Provide the (x, y) coordinate of the cell's center where the given text is located.  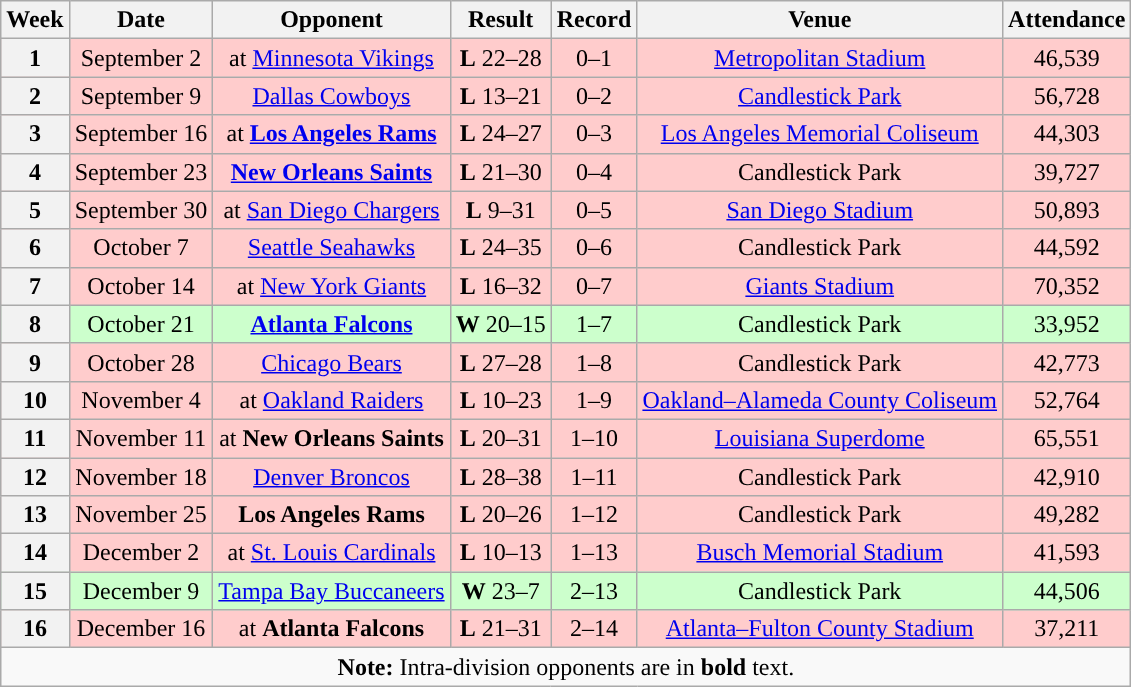
L 10–13 (500, 553)
Date (141, 20)
8 (35, 324)
44,592 (1067, 248)
Venue (820, 20)
1–7 (594, 324)
Denver Broncos (332, 477)
at St. Louis Cardinals (332, 553)
Atlanta–Fulton County Stadium (820, 629)
0–4 (594, 172)
39,727 (1067, 172)
Week (35, 20)
L 10–23 (500, 400)
65,551 (1067, 438)
L 21–30 (500, 172)
13 (35, 515)
Chicago Bears (332, 362)
November 18 (141, 477)
0–5 (594, 210)
November 11 (141, 438)
at New York Giants (332, 286)
Giants Stadium (820, 286)
42,773 (1067, 362)
Busch Memorial Stadium (820, 553)
10 (35, 400)
1–11 (594, 477)
December 2 (141, 553)
October 14 (141, 286)
Opponent (332, 20)
1–10 (594, 438)
46,539 (1067, 58)
Tampa Bay Buccaneers (332, 591)
Atlanta Falcons (332, 324)
November 4 (141, 400)
42,910 (1067, 477)
44,506 (1067, 591)
2–14 (594, 629)
5 (35, 210)
L 20–31 (500, 438)
0–2 (594, 96)
at New Orleans Saints (332, 438)
1–12 (594, 515)
1–9 (594, 400)
W 20–15 (500, 324)
September 23 (141, 172)
Attendance (1067, 20)
7 (35, 286)
September 9 (141, 96)
W 23–7 (500, 591)
14 (35, 553)
Oakland–Alameda County Coliseum (820, 400)
December 9 (141, 591)
at Los Angeles Rams (332, 134)
L 16–32 (500, 286)
L 24–27 (500, 134)
L 13–21 (500, 96)
50,893 (1067, 210)
0–7 (594, 286)
Los Angeles Memorial Coliseum (820, 134)
Record (594, 20)
L 20–26 (500, 515)
Dallas Cowboys (332, 96)
2 (35, 96)
15 (35, 591)
3 (35, 134)
New Orleans Saints (332, 172)
33,952 (1067, 324)
L 22–28 (500, 58)
Result (500, 20)
49,282 (1067, 515)
October 7 (141, 248)
November 25 (141, 515)
September 30 (141, 210)
L 9–31 (500, 210)
L 24–35 (500, 248)
L 21–31 (500, 629)
41,593 (1067, 553)
52,764 (1067, 400)
44,303 (1067, 134)
12 (35, 477)
9 (35, 362)
at Minnesota Vikings (332, 58)
0–3 (594, 134)
Note: Intra-division opponents are in bold text. (566, 667)
Seattle Seahawks (332, 248)
Metropolitan Stadium (820, 58)
September 16 (141, 134)
San Diego Stadium (820, 210)
at Oakland Raiders (332, 400)
37,211 (1067, 629)
Louisiana Superdome (820, 438)
L 28–38 (500, 477)
Los Angeles Rams (332, 515)
11 (35, 438)
56,728 (1067, 96)
4 (35, 172)
16 (35, 629)
0–1 (594, 58)
2–13 (594, 591)
at Atlanta Falcons (332, 629)
October 28 (141, 362)
0–6 (594, 248)
September 2 (141, 58)
1–13 (594, 553)
December 16 (141, 629)
1 (35, 58)
L 27–28 (500, 362)
70,352 (1067, 286)
1–8 (594, 362)
6 (35, 248)
at San Diego Chargers (332, 210)
October 21 (141, 324)
